Return [X, Y] of the center of cell containing provided text 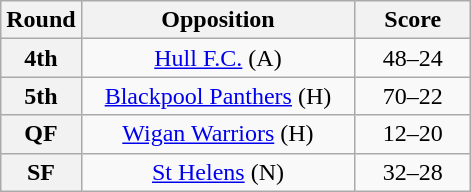
70–22 [413, 96]
QF [41, 134]
Opposition [218, 20]
32–28 [413, 172]
12–20 [413, 134]
Score [413, 20]
4th [41, 58]
Wigan Warriors (H) [218, 134]
SF [41, 172]
Hull F.C. (A) [218, 58]
Blackpool Panthers (H) [218, 96]
St Helens (N) [218, 172]
5th [41, 96]
Round [41, 20]
48–24 [413, 58]
